Find where the given text appears and provide that cell's center as [X, Y] coordinate. 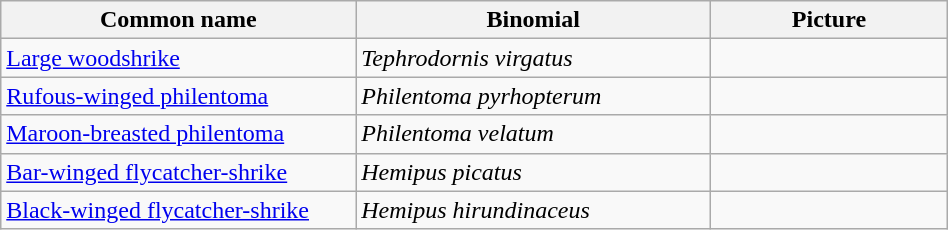
Black-winged flycatcher-shrike [178, 210]
Hemipus hirundinaceus [534, 210]
Common name [178, 20]
Binomial [534, 20]
Picture [830, 20]
Philentoma velatum [534, 134]
Maroon-breasted philentoma [178, 134]
Bar-winged flycatcher-shrike [178, 172]
Large woodshrike [178, 58]
Hemipus picatus [534, 172]
Tephrodornis virgatus [534, 58]
Rufous-winged philentoma [178, 96]
Philentoma pyrhopterum [534, 96]
